For the text-containing cell, return its midpoint in (x, y) coordinate format. 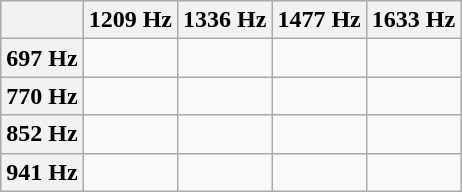
941 Hz (42, 172)
697 Hz (42, 58)
1633 Hz (413, 20)
1477 Hz (319, 20)
852 Hz (42, 134)
1336 Hz (225, 20)
770 Hz (42, 96)
1209 Hz (130, 20)
